Find where the given text appears and provide that cell's center as (X, Y) coordinate. 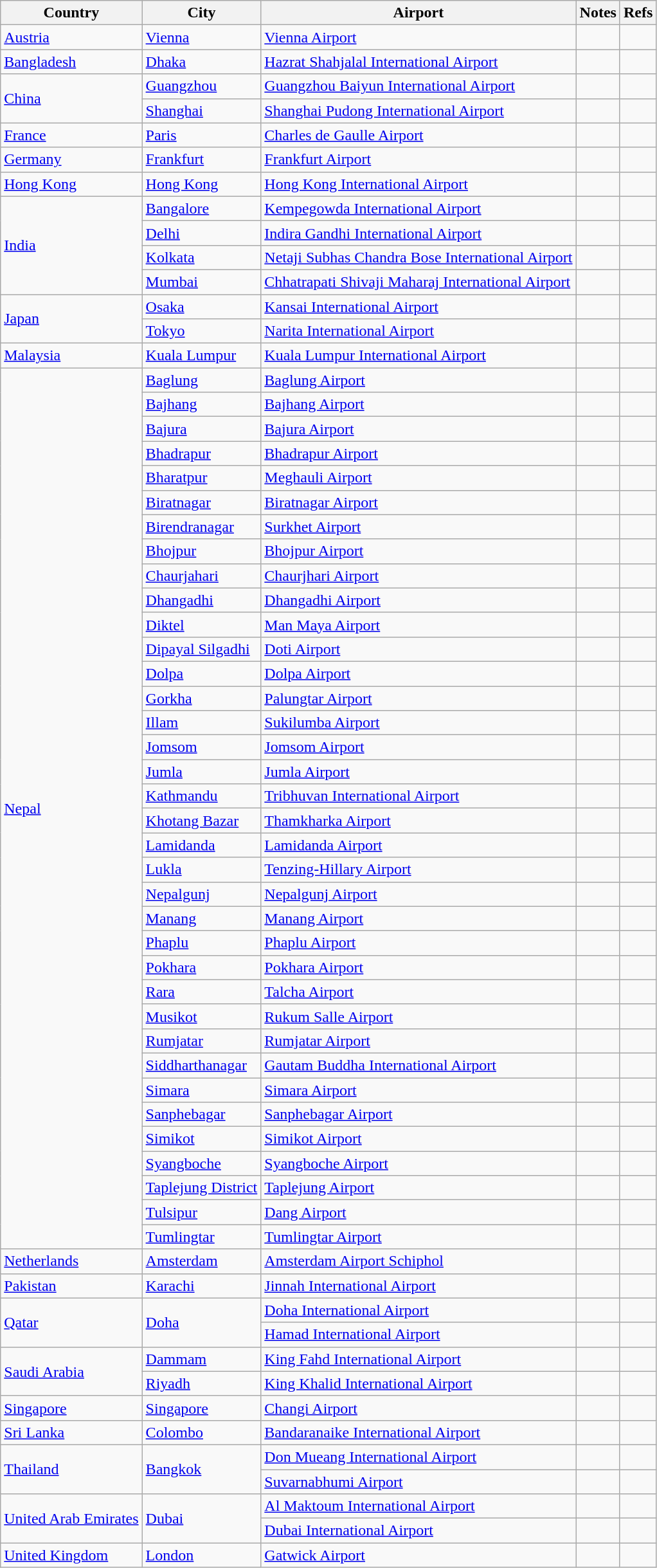
Chaurjhari Airport (419, 576)
Baglung Airport (419, 380)
Rukum Salle Airport (419, 1016)
Pokhara Airport (419, 967)
France (71, 135)
Dammam (202, 1359)
Amsterdam Airport Schiphol (419, 1261)
Manang Airport (419, 918)
Rumjatar (202, 1041)
Frankfurt (202, 160)
Germany (71, 160)
Jumla (202, 772)
Vienna (202, 37)
Chhatrapati Shivaji Maharaj International Airport (419, 282)
Pakistan (71, 1286)
Refs (638, 13)
Indira Gandhi International Airport (419, 233)
Al Maktoum International Airport (419, 1506)
Bhadrapur (202, 453)
Bajura Airport (419, 429)
Qatar (71, 1322)
Phaplu Airport (419, 943)
Kempegowda International Airport (419, 208)
Chaurjahari (202, 576)
Biratnagar (202, 502)
Dhaka (202, 62)
Paris (202, 135)
Lamidanda (202, 845)
Shanghai (202, 111)
Netaji Subhas Chandra Bose International Airport (419, 257)
Dolpa (202, 673)
Phaplu (202, 943)
Guangzhou (202, 86)
Osaka (202, 307)
Tribhuvan International Airport (419, 796)
Bangkok (202, 1469)
Siddharthanagar (202, 1065)
Bajhang (202, 405)
Nepal (71, 808)
Netherlands (71, 1261)
Taplejung District (202, 1188)
Suvarnabhumi Airport (419, 1481)
Man Maya Airport (419, 624)
Gorkha (202, 698)
Bhojpur Airport (419, 551)
Jomsom (202, 747)
Khotang Bazar (202, 821)
Biratnagar Airport (419, 502)
Japan (71, 319)
Musikot (202, 1016)
Bangalore (202, 208)
Vienna Airport (419, 37)
Doha International Airport (419, 1310)
Dubai International Airport (419, 1531)
Bajura (202, 429)
Malaysia (71, 356)
Charles de Gaulle Airport (419, 135)
Rara (202, 992)
Gatwick Airport (419, 1555)
Baglung (202, 380)
Karachi (202, 1286)
Changi Airport (419, 1408)
Nepalgunj Airport (419, 894)
Illam (202, 723)
Bajhang Airport (419, 405)
King Fahd International Airport (419, 1359)
Syangboche (202, 1163)
Gautam Buddha International Airport (419, 1065)
Surkhet Airport (419, 527)
Narita International Airport (419, 331)
Dang Airport (419, 1212)
Jomsom Airport (419, 747)
Dolpa Airport (419, 673)
Bharatpur (202, 478)
Sanphebagar (202, 1115)
Diktel (202, 624)
King Khalid International Airport (419, 1383)
Pokhara (202, 967)
Mumbai (202, 282)
Simikot (202, 1139)
Doha (202, 1322)
Kuala Lumpur International Airport (419, 356)
Tumlingtar Airport (419, 1237)
Taplejung Airport (419, 1188)
Guangzhou Baiyun International Airport (419, 86)
Dhangadhi Airport (419, 600)
City (202, 13)
Colombo (202, 1432)
Doti Airport (419, 649)
Nepalgunj (202, 894)
Jinnah International Airport (419, 1286)
Thamkharka Airport (419, 821)
United Arab Emirates (71, 1518)
Dubai (202, 1518)
Amsterdam (202, 1261)
Kolkata (202, 257)
Syangboche Airport (419, 1163)
Sanphebagar Airport (419, 1115)
Kathmandu (202, 796)
Simara Airport (419, 1090)
Sri Lanka (71, 1432)
Birendranagar (202, 527)
Bandaranaike International Airport (419, 1432)
Hong Kong International Airport (419, 184)
Country (71, 13)
Jumla Airport (419, 772)
Tenzing-Hillary Airport (419, 870)
Airport (419, 13)
Sukilumba Airport (419, 723)
Kansai International Airport (419, 307)
Manang (202, 918)
Simara (202, 1090)
Kuala Lumpur (202, 356)
Simikot Airport (419, 1139)
Dhangadhi (202, 600)
Rumjatar Airport (419, 1041)
Shanghai Pudong International Airport (419, 111)
London (202, 1555)
Lamidanda Airport (419, 845)
Lukla (202, 870)
Palungtar Airport (419, 698)
Saudi Arabia (71, 1371)
Bangladesh (71, 62)
Delhi (202, 233)
Austria (71, 37)
Dipayal Silgadhi (202, 649)
Notes (598, 13)
Tokyo (202, 331)
Tumlingtar (202, 1237)
China (71, 98)
Bhojpur (202, 551)
Riyadh (202, 1383)
Thailand (71, 1469)
United Kingdom (71, 1555)
Meghauli Airport (419, 478)
Talcha Airport (419, 992)
Bhadrapur Airport (419, 453)
Don Mueang International Airport (419, 1457)
Tulsipur (202, 1212)
Frankfurt Airport (419, 160)
Hazrat Shahjalal International Airport (419, 62)
Hamad International Airport (419, 1335)
India (71, 245)
